Detect which cell encompasses the target text, then output its (X, Y) center coordinate. 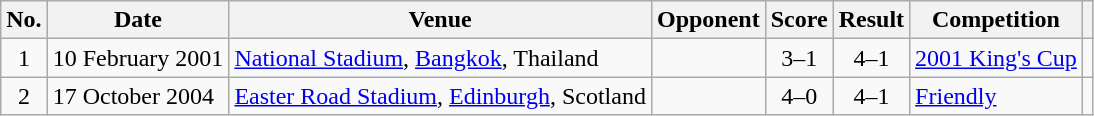
National Stadium, Bangkok, Thailand (440, 58)
1 (24, 58)
Result (871, 20)
Easter Road Stadium, Edinburgh, Scotland (440, 96)
Friendly (996, 96)
Competition (996, 20)
Opponent (708, 20)
17 October 2004 (138, 96)
No. (24, 20)
2001 King's Cup (996, 58)
10 February 2001 (138, 58)
Venue (440, 20)
4–0 (799, 96)
2 (24, 96)
Score (799, 20)
Date (138, 20)
3–1 (799, 58)
